Find where the given text appears and provide that cell's center as [X, Y] coordinate. 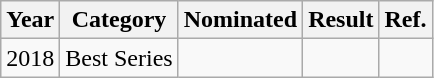
Nominated [240, 20]
2018 [30, 58]
Result [341, 20]
Category [119, 20]
Ref. [406, 20]
Year [30, 20]
Best Series [119, 58]
